Extract the (x, y) coordinate from the center of the cell holding the provided text.  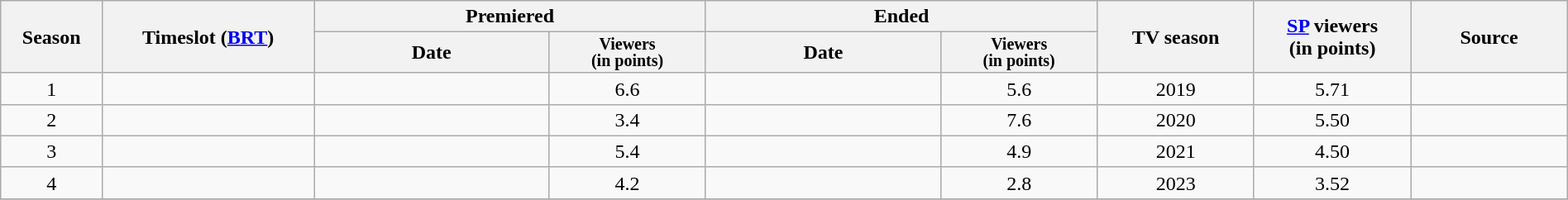
3 (51, 151)
2019 (1176, 88)
3.52 (1331, 183)
4.2 (627, 183)
2 (51, 120)
4 (51, 183)
2023 (1176, 183)
2.8 (1019, 183)
4.9 (1019, 151)
SP viewers(in points) (1331, 37)
2020 (1176, 120)
5.4 (627, 151)
3.4 (627, 120)
5.6 (1019, 88)
Timeslot (BRT) (208, 37)
4.50 (1331, 151)
Season (51, 37)
1 (51, 88)
2021 (1176, 151)
7.6 (1019, 120)
TV season (1176, 37)
Premiered (510, 17)
Source (1489, 37)
Ended (901, 17)
6.6 (627, 88)
5.71 (1331, 88)
5.50 (1331, 120)
